Output the [x, y] coordinate of the center of the cell containing the given text.  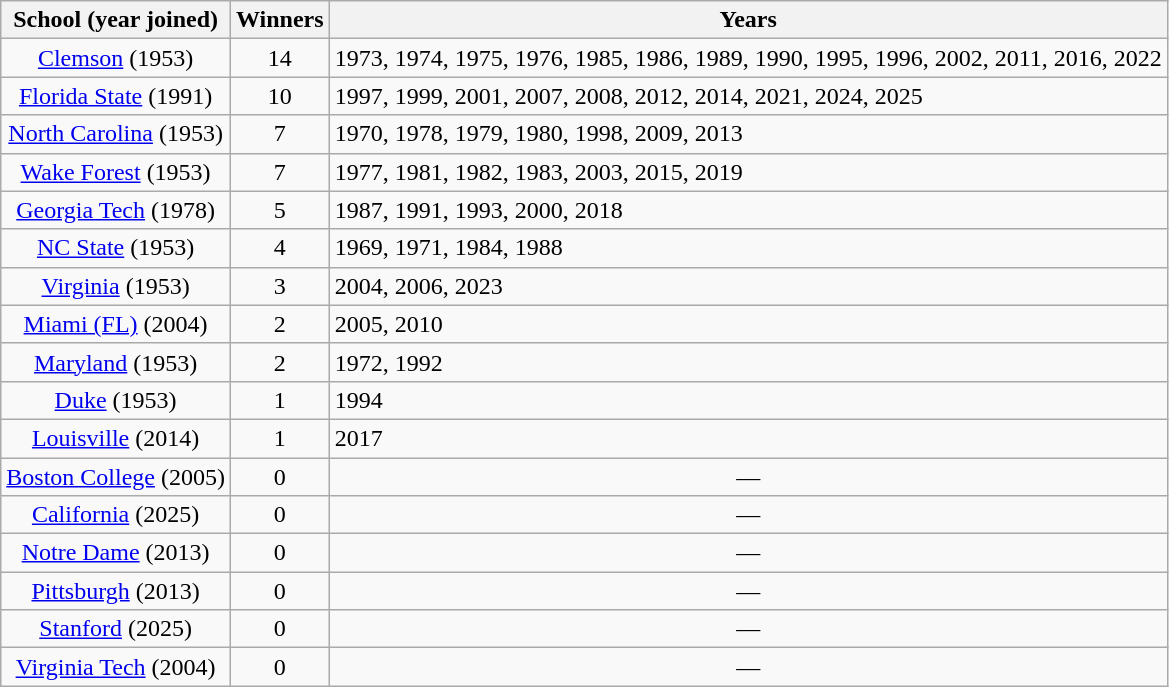
Duke (1953) [116, 400]
Georgia Tech (1978) [116, 210]
1997, 1999, 2001, 2007, 2008, 2012, 2014, 2021, 2024, 2025 [748, 96]
North Carolina (1953) [116, 134]
1970, 1978, 1979, 1980, 1998, 2009, 2013 [748, 134]
Louisville (2014) [116, 438]
1972, 1992 [748, 362]
Wake Forest (1953) [116, 172]
14 [280, 58]
Winners [280, 20]
2004, 2006, 2023 [748, 286]
School (year joined) [116, 20]
Stanford (2025) [116, 629]
3 [280, 286]
Maryland (1953) [116, 362]
10 [280, 96]
5 [280, 210]
Virginia (1953) [116, 286]
California (2025) [116, 515]
NC State (1953) [116, 248]
Miami (FL) (2004) [116, 324]
Clemson (1953) [116, 58]
1994 [748, 400]
Years [748, 20]
1973, 1974, 1975, 1976, 1985, 1986, 1989, 1990, 1995, 1996, 2002, 2011, 2016, 2022 [748, 58]
Boston College (2005) [116, 477]
Notre Dame (2013) [116, 553]
Florida State (1991) [116, 96]
1977, 1981, 1982, 1983, 2003, 2015, 2019 [748, 172]
4 [280, 248]
2005, 2010 [748, 324]
Pittsburgh (2013) [116, 591]
1969, 1971, 1984, 1988 [748, 248]
1987, 1991, 1993, 2000, 2018 [748, 210]
2017 [748, 438]
Virginia Tech (2004) [116, 667]
